Determine the [x, y] coordinate at the center of the cell enclosing the given text.  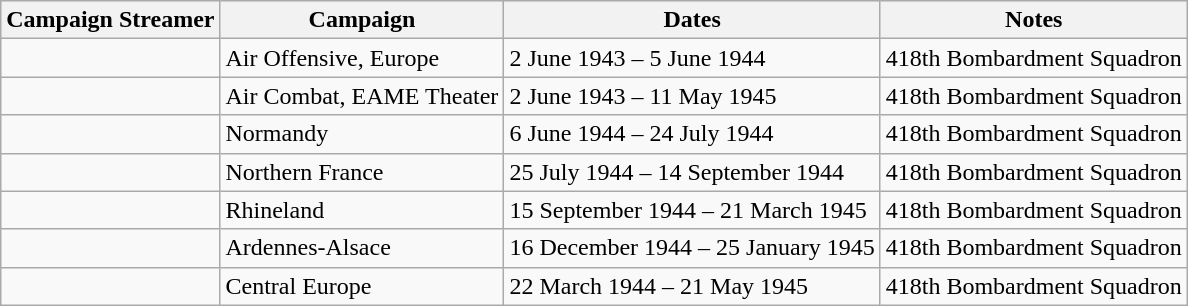
2 June 1943 – 11 May 1945 [692, 96]
2 June 1943 – 5 June 1944 [692, 58]
16 December 1944 – 25 January 1945 [692, 248]
Dates [692, 20]
Ardennes-Alsace [362, 248]
Air Offensive, Europe [362, 58]
22 March 1944 – 21 May 1945 [692, 286]
6 June 1944 – 24 July 1944 [692, 134]
Northern France [362, 172]
Rhineland [362, 210]
Campaign [362, 20]
Normandy [362, 134]
Central Europe [362, 286]
Notes [1034, 20]
Air Combat, EAME Theater [362, 96]
15 September 1944 – 21 March 1945 [692, 210]
Campaign Streamer [110, 20]
25 July 1944 – 14 September 1944 [692, 172]
